Determine the [x, y] coordinate at the center of the cell enclosing the given text.  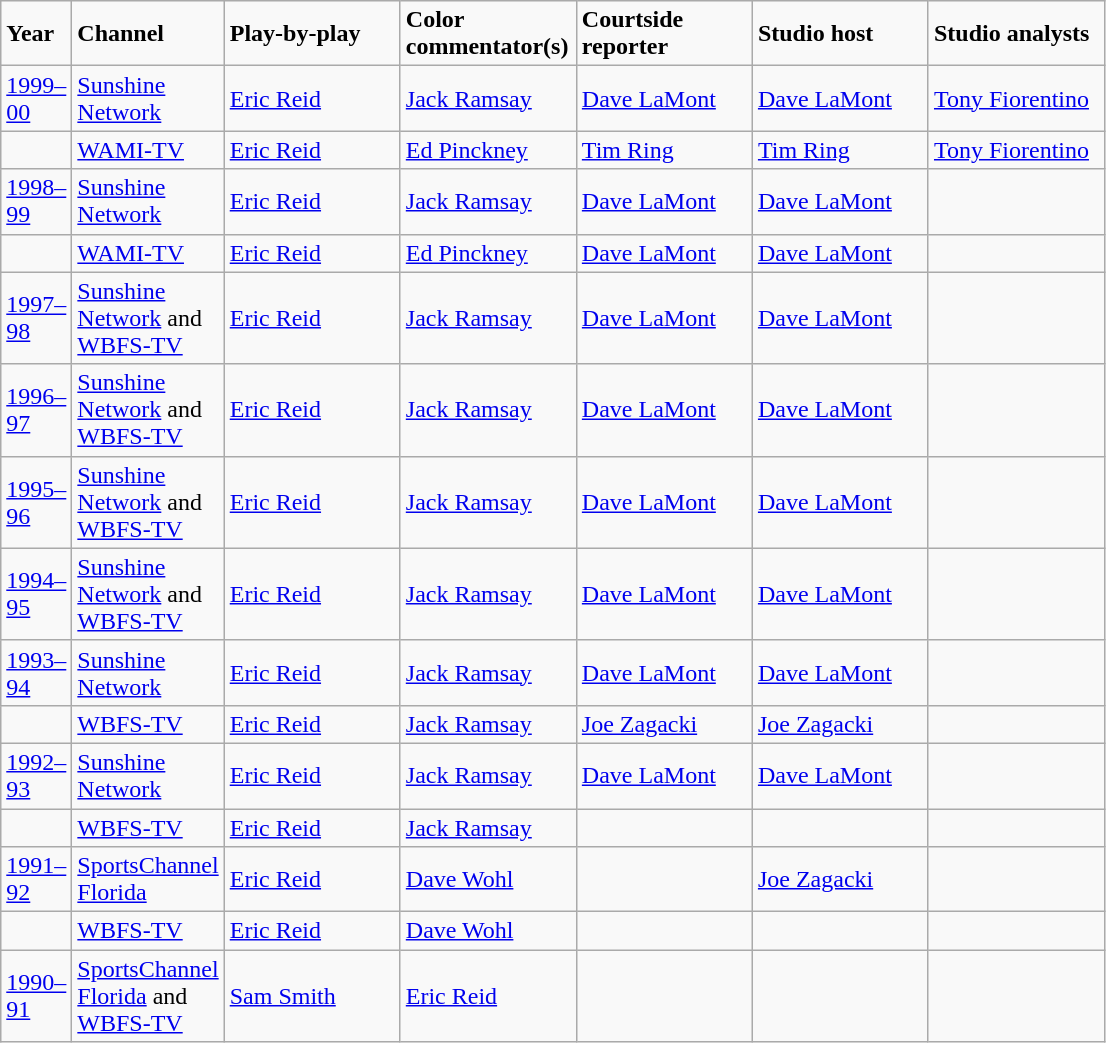
Color commentator(s) [488, 34]
1990–91 [36, 996]
1993–94 [36, 672]
SportsChannel Florida and WBFS-TV [148, 996]
Studio analysts [1016, 34]
Studio host [840, 34]
Year [36, 34]
1998–99 [36, 202]
Sam Smith [312, 996]
1994–95 [36, 594]
1995–96 [36, 502]
Channel [148, 34]
1996–97 [36, 410]
1999–00 [36, 98]
1997–98 [36, 318]
1991–92 [36, 880]
Play-by-play [312, 34]
Courtside reporter [664, 34]
SportsChannel Florida [148, 880]
1992–93 [36, 776]
